Locate the cell with the specified text and output its (X, Y) center coordinate. 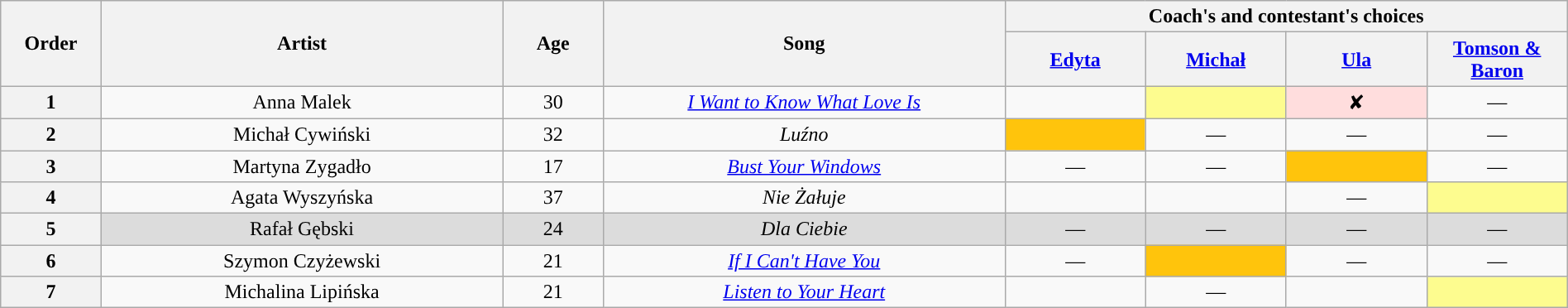
Order (51, 43)
32 (552, 134)
Coach's and contestant's choices (1286, 17)
Luźno (804, 134)
4 (51, 198)
24 (552, 229)
Szymon Czyżewski (302, 261)
If I Can't Have You (804, 261)
Listen to Your Heart (804, 292)
Bust Your Windows (804, 166)
Agata Wyszyńska (302, 198)
Ula (1356, 60)
5 (51, 229)
1 (51, 103)
Age (552, 43)
Song (804, 43)
3 (51, 166)
17 (552, 166)
6 (51, 261)
Anna Malek (302, 103)
Tomson & Baron (1497, 60)
Nie Żałuje (804, 198)
Michał Cywiński (302, 134)
Michał (1216, 60)
✘ (1356, 103)
Rafał Gębski (302, 229)
37 (552, 198)
Michalina Lipińska (302, 292)
7 (51, 292)
2 (51, 134)
I Want to Know What Love Is (804, 103)
Dla Ciebie (804, 229)
30 (552, 103)
Artist (302, 43)
Edyta (1075, 60)
Martyna Zygadło (302, 166)
